Search for the cell housing the specified text and yield its (X, Y) center coordinate. 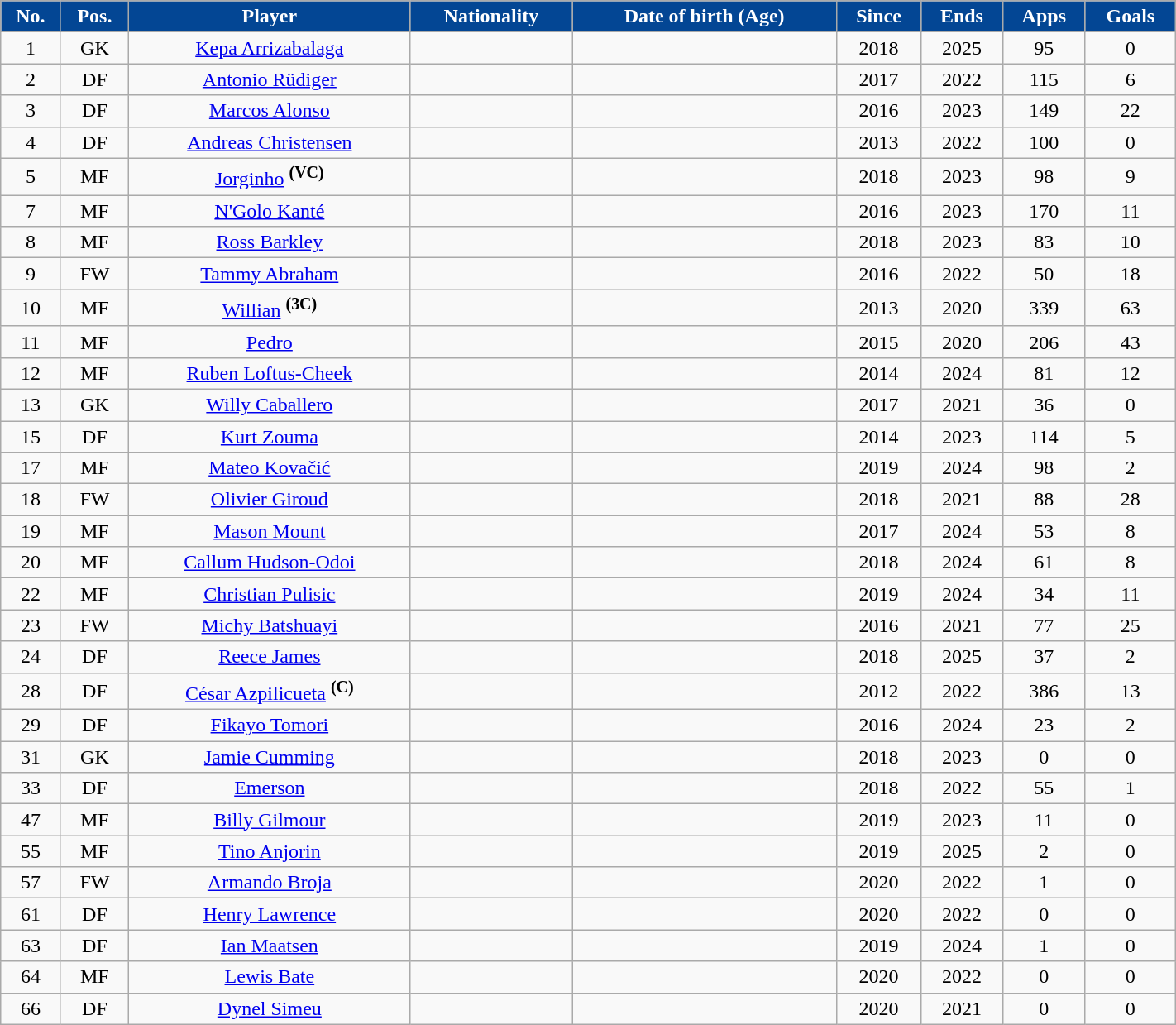
43 (1130, 342)
Christian Pulisic (270, 594)
Jorginho (VC) (270, 177)
Date of birth (Age) (705, 17)
Mason Mount (270, 531)
Player (270, 17)
Pos. (94, 17)
Mateo Kovačić (270, 468)
50 (1044, 274)
7 (31, 211)
Marcos Alonso (270, 111)
19 (31, 531)
Jamie Cumming (270, 757)
César Azpilicueta (C) (270, 692)
Ian Maatsen (270, 946)
Goals (1130, 17)
53 (1044, 531)
Ruben Loftus-Cheek (270, 373)
2015 (878, 342)
Andreas Christensen (270, 142)
Fikayo Tomori (270, 726)
115 (1044, 79)
114 (1044, 437)
Kepa Arrizabalaga (270, 48)
Callum Hudson-Odoi (270, 563)
Emerson (270, 788)
No. (31, 17)
149 (1044, 111)
Michy Batshuayi (270, 625)
33 (31, 788)
15 (31, 437)
37 (1044, 657)
Lewis Bate (270, 977)
66 (31, 1008)
206 (1044, 342)
Since (878, 17)
Ends (962, 17)
Tammy Abraham (270, 274)
77 (1044, 625)
Kurt Zouma (270, 437)
36 (1044, 405)
Nationality (491, 17)
88 (1044, 500)
57 (31, 883)
Pedro (270, 342)
6 (1130, 79)
2012 (878, 692)
Billy Gilmour (270, 820)
81 (1044, 373)
N'Golo Kanté (270, 211)
170 (1044, 211)
Apps (1044, 17)
Tino Anjorin (270, 851)
Willian (3C) (270, 308)
17 (31, 468)
34 (1044, 594)
47 (31, 820)
24 (31, 657)
25 (1130, 625)
20 (31, 563)
Ross Barkley (270, 242)
31 (31, 757)
Olivier Giroud (270, 500)
95 (1044, 48)
64 (31, 977)
100 (1044, 142)
3 (31, 111)
83 (1044, 242)
Henry Lawrence (270, 914)
386 (1044, 692)
Dynel Simeu (270, 1008)
29 (31, 726)
Willy Caballero (270, 405)
Antonio Rüdiger (270, 79)
Armando Broja (270, 883)
Reece James (270, 657)
4 (31, 142)
339 (1044, 308)
